Scan for the cell matching the given text and deliver its (X, Y) coordinate at center. 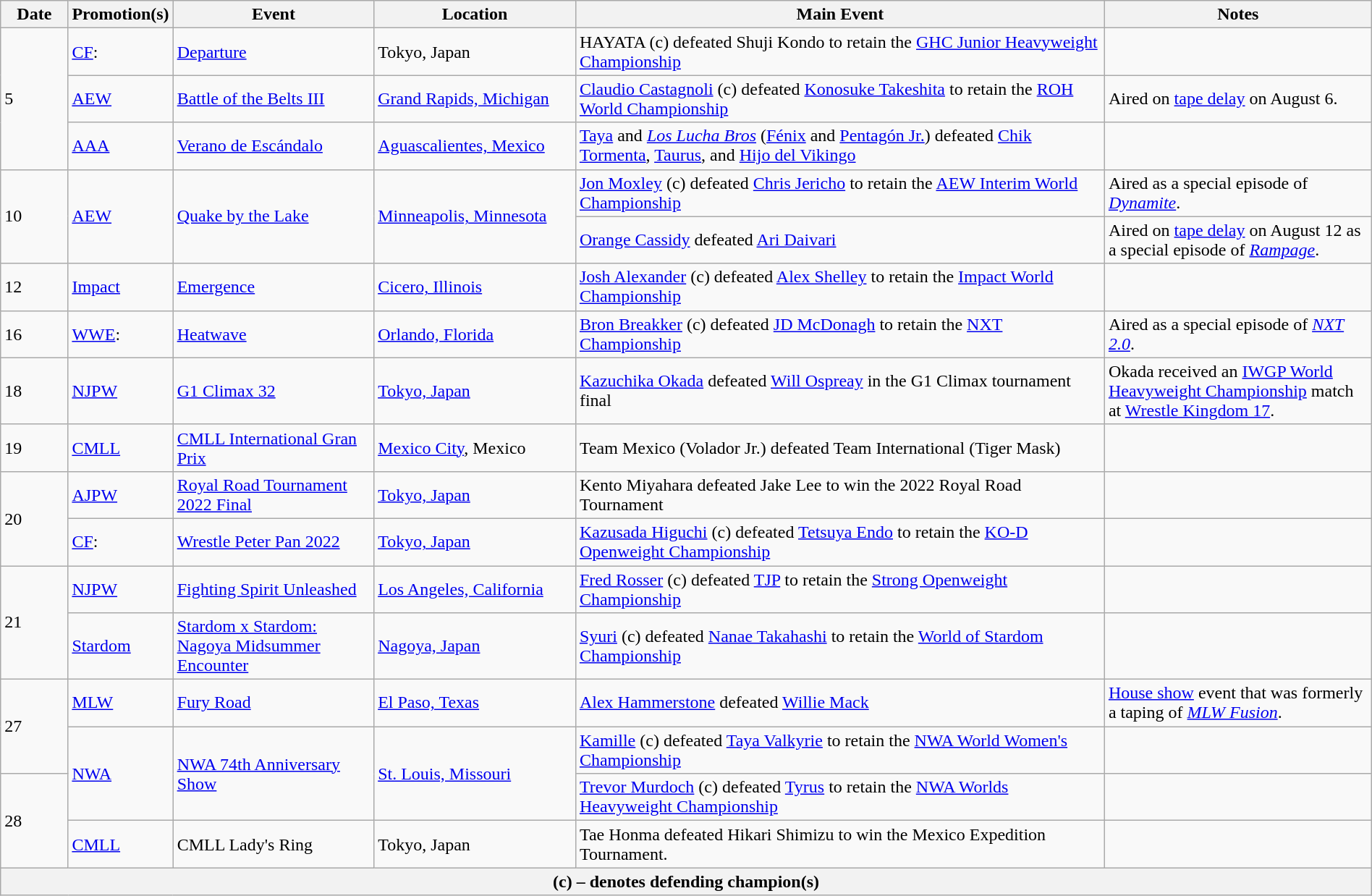
27 (35, 727)
28 (35, 821)
Stardom x Stardom: Nagoya Midsummer Encounter (274, 646)
Syuri (c) defeated Nanae Takahashi to retain the World of Stardom Championship (839, 646)
Orlando, Florida (475, 334)
16 (35, 334)
(c) – denotes defending champion(s) (686, 882)
Mexico City, Mexico (475, 447)
Promotion(s) (120, 14)
Stardom (120, 646)
Battle of the Belts III (274, 98)
Los Angeles, California (475, 589)
Jon Moxley (c) defeated Chris Jericho to retain the AEW Interim World Championship (839, 193)
Wrestle Peter Pan 2022 (274, 541)
Fighting Spirit Unleashed (274, 589)
Minneapolis, Minnesota (475, 216)
House show event that was formerly a taping of MLW Fusion. (1237, 703)
10 (35, 216)
G1 Climax 32 (274, 391)
20 (35, 518)
Location (475, 14)
Kamille (c) defeated Taya Valkyrie to retain the NWA World Women's Championship (839, 750)
Nagoya, Japan (475, 646)
18 (35, 391)
Taya and Los Lucha Bros (Fénix and Pentagón Jr.) defeated Chik Tormenta, Taurus, and Hijo del Vikingo (839, 146)
CMLL Lady's Ring (274, 844)
Orange Cassidy defeated Ari Daivari (839, 240)
Date (35, 14)
19 (35, 447)
El Paso, Texas (475, 703)
Trevor Murdoch (c) defeated Tyrus to retain the NWA Worlds Heavyweight Championship (839, 798)
CMLL International Gran Prix (274, 447)
NWA (120, 774)
Royal Road Tournament 2022 Final (274, 495)
Tae Honma defeated Hikari Shimizu to win the Mexico Expedition Tournament. (839, 844)
Aguascalientes, Mexico (475, 146)
WWE: (120, 334)
Fury Road (274, 703)
Main Event (839, 14)
Quake by the Lake (274, 216)
Josh Alexander (c) defeated Alex Shelley to retain the Impact World Championship (839, 287)
Aired as a special episode of Dynamite. (1237, 193)
HAYATA (c) defeated Shuji Kondo to retain the GHC Junior Heavyweight Championship (839, 52)
Aired on tape delay on August 12 as a special episode of Rampage. (1237, 240)
Aired as a special episode of NXT 2.0. (1237, 334)
Kento Miyahara defeated Jake Lee to win the 2022 Royal Road Tournament (839, 495)
Team Mexico (Volador Jr.) defeated Team International (Tiger Mask) (839, 447)
AAA (120, 146)
Okada received an IWGP World Heavyweight Championship match at Wrestle Kingdom 17. (1237, 391)
Impact (120, 287)
Notes (1237, 14)
Kazusada Higuchi (c) defeated Tetsuya Endo to retain the KO-D Openweight Championship (839, 541)
Verano de Escándalo (274, 146)
Departure (274, 52)
MLW (120, 703)
Grand Rapids, Michigan (475, 98)
5 (35, 98)
Bron Breakker (c) defeated JD McDonagh to retain the NXT Championship (839, 334)
NWA 74th Anniversary Show (274, 774)
St. Louis, Missouri (475, 774)
Emergence (274, 287)
Event (274, 14)
Claudio Castagnoli (c) defeated Konosuke Takeshita to retain the ROH World Championship (839, 98)
12 (35, 287)
AJPW (120, 495)
Fred Rosser (c) defeated TJP to retain the Strong Openweight Championship (839, 589)
Cicero, Illinois (475, 287)
21 (35, 622)
Kazuchika Okada defeated Will Ospreay in the G1 Climax tournament final (839, 391)
Heatwave (274, 334)
Alex Hammerstone defeated Willie Mack (839, 703)
Aired on tape delay on August 6. (1237, 98)
